From the cell containing the given text, extract its center point as [X, Y] coordinate. 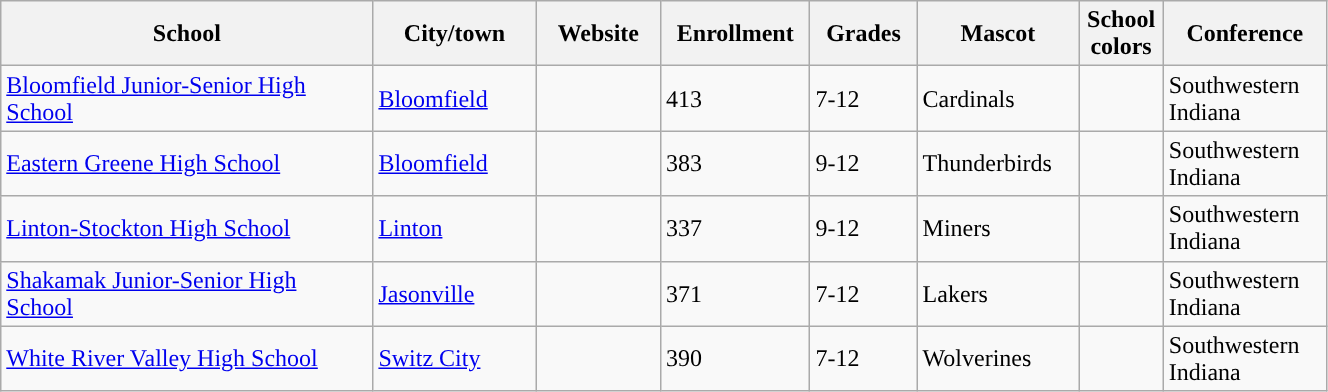
Linton [454, 228]
Jasonville [454, 294]
Conference [1244, 34]
390 [736, 358]
Linton-Stockton High School [187, 228]
Miners [998, 228]
White River Valley High School [187, 358]
Grades [864, 34]
Bloomfield Junior-Senior High School [187, 98]
Lakers [998, 294]
383 [736, 164]
Thunderbirds [998, 164]
Mascot [998, 34]
School colors [1121, 34]
Website [598, 34]
City/town [454, 34]
Shakamak Junior-Senior High School [187, 294]
Wolverines [998, 358]
School [187, 34]
Cardinals [998, 98]
Enrollment [736, 34]
Switz City [454, 358]
Eastern Greene High School [187, 164]
371 [736, 294]
413 [736, 98]
337 [736, 228]
